Pinpoint the cell where the given text exists, returning its (X, Y) midpoint coordinate. 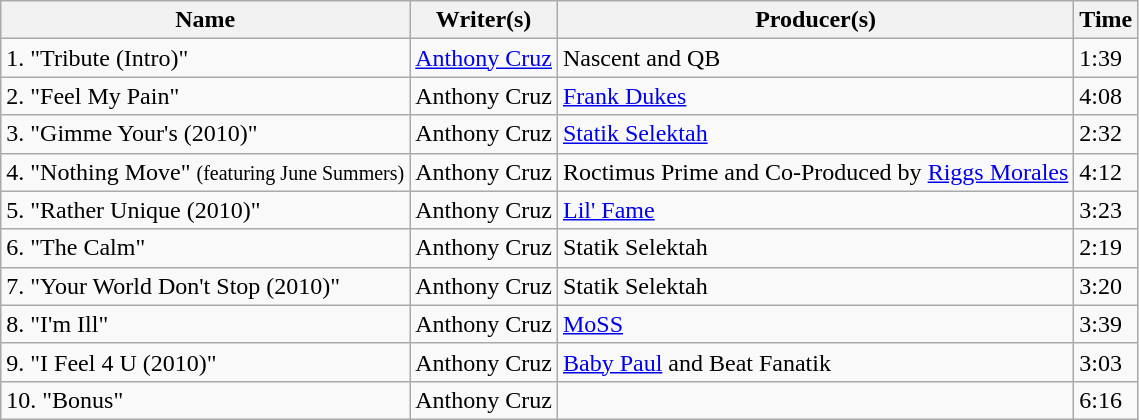
3. "Gimme Your's (2010)" (206, 134)
Name (206, 20)
Producer(s) (815, 20)
Baby Paul and Beat Fanatik (815, 362)
1. "Tribute (Intro)" (206, 58)
3:03 (1106, 362)
3:20 (1106, 286)
2:32 (1106, 134)
Writer(s) (484, 20)
Lil' Fame (815, 210)
3:23 (1106, 210)
1:39 (1106, 58)
10. "Bonus" (206, 400)
2. "Feel My Pain" (206, 96)
5. "Rather Unique (2010)" (206, 210)
4:12 (1106, 172)
6:16 (1106, 400)
3:39 (1106, 324)
6. "The Calm" (206, 248)
Nascent and QB (815, 58)
4. "Nothing Move" (featuring June Summers) (206, 172)
Frank Dukes (815, 96)
2:19 (1106, 248)
MoSS (815, 324)
Roctimus Prime and Co-Produced by Riggs Morales (815, 172)
7. "Your World Don't Stop (2010)" (206, 286)
8. "I'm Ill" (206, 324)
4:08 (1106, 96)
9. "I Feel 4 U (2010)" (206, 362)
Time (1106, 20)
